For the text-containing cell, return its midpoint in (X, Y) coordinate format. 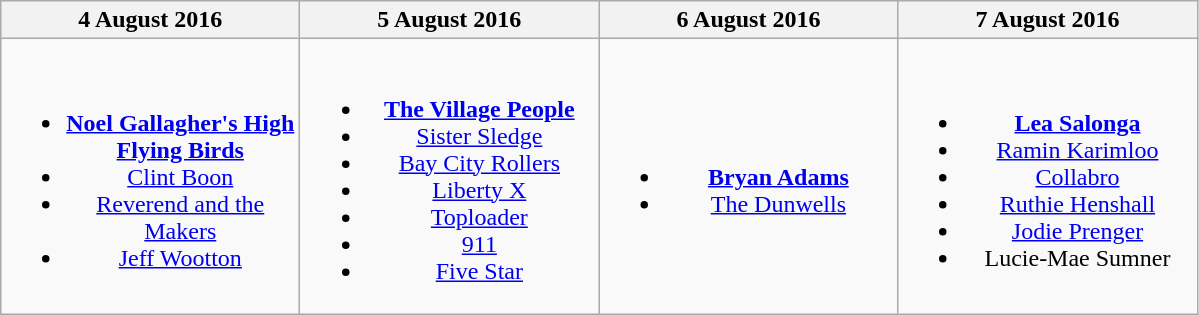
Lea SalongaRamin KarimlooCollabroRuthie HenshallJodie PrengerLucie-Mae Sumner (1048, 176)
6 August 2016 (748, 20)
5 August 2016 (450, 20)
Noel Gallagher's High Flying BirdsClint BoonReverend and the MakersJeff Wootton (150, 176)
4 August 2016 (150, 20)
The Village PeopleSister SledgeBay City RollersLiberty XToploader911Five Star (450, 176)
7 August 2016 (1048, 20)
Bryan AdamsThe Dunwells (748, 176)
